Extract the [x, y] coordinate from the center of the cell holding the provided text.  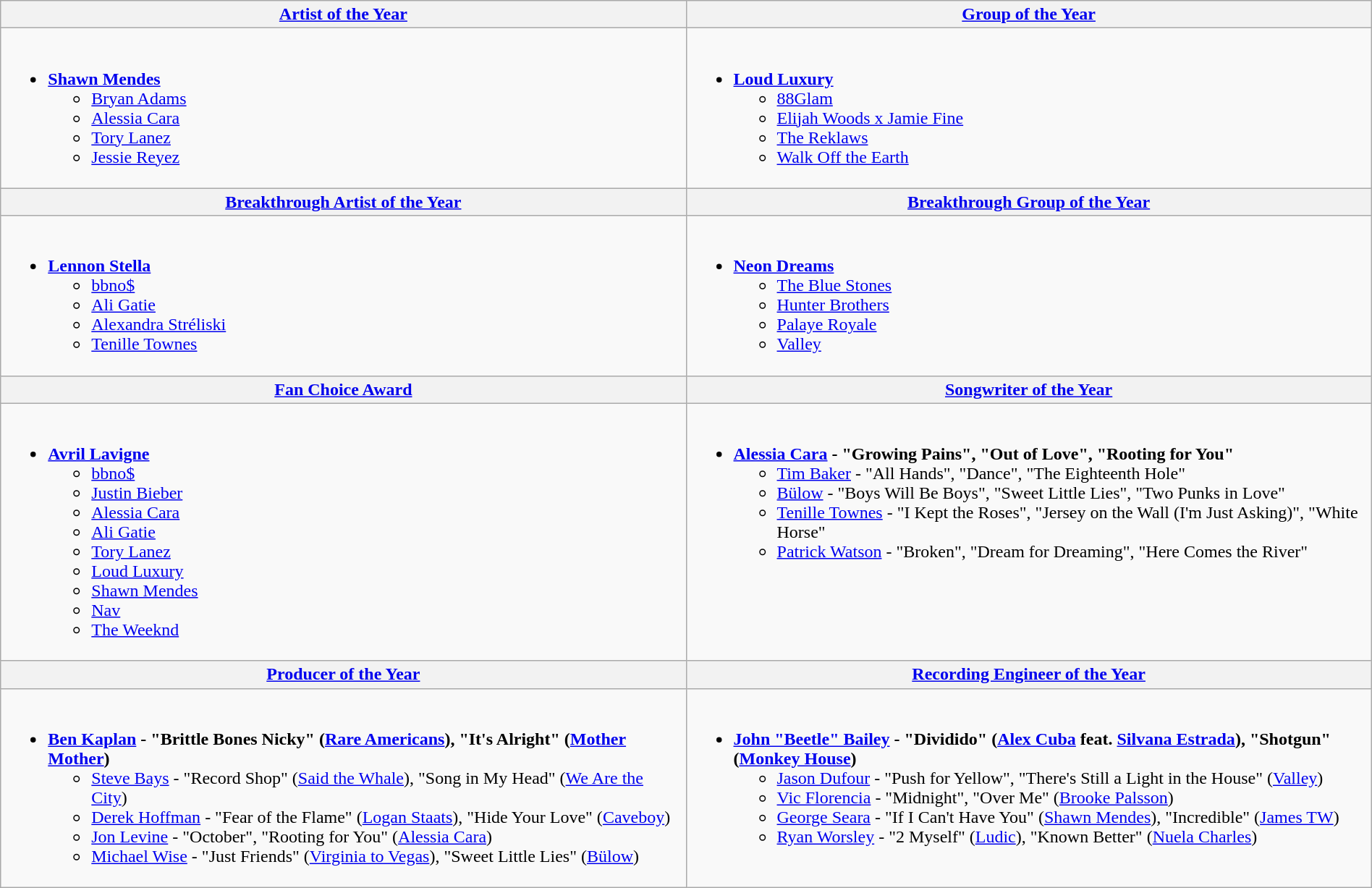
Songwriter of the Year [1029, 389]
Breakthrough Artist of the Year [343, 202]
Recording Engineer of the Year [1029, 675]
Producer of the Year [343, 675]
Avril Lavignebbno$Justin BieberAlessia CaraAli GatieTory LanezLoud LuxuryShawn MendesNavThe Weeknd [343, 532]
Neon DreamsThe Blue StonesHunter BrothersPalaye RoyaleValley [1029, 295]
Fan Choice Award [343, 389]
Shawn MendesBryan AdamsAlessia CaraTory LanezJessie Reyez [343, 109]
Loud Luxury88GlamElijah Woods x Jamie FineThe ReklawsWalk Off the Earth [1029, 109]
Breakthrough Group of the Year [1029, 202]
Lennon Stellabbno$Ali GatieAlexandra StréliskiTenille Townes [343, 295]
Group of the Year [1029, 14]
Artist of the Year [343, 14]
